Determine the (X, Y) coordinate at the center of the cell enclosing the given text.  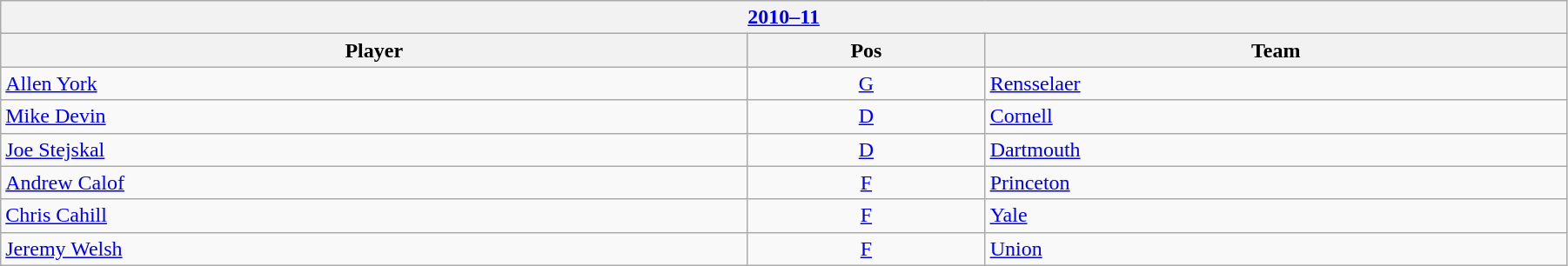
2010–11 (784, 17)
Pos (867, 50)
Team (1276, 50)
Dartmouth (1276, 150)
Cornell (1276, 116)
Mike Devin (374, 116)
Allen York (374, 83)
Princeton (1276, 183)
Union (1276, 249)
Jeremy Welsh (374, 249)
Yale (1276, 216)
Rensselaer (1276, 83)
Joe Stejskal (374, 150)
Chris Cahill (374, 216)
Andrew Calof (374, 183)
G (867, 83)
Player (374, 50)
